Return the (X, Y) coordinate for the center point of the cell that contains the specified text.  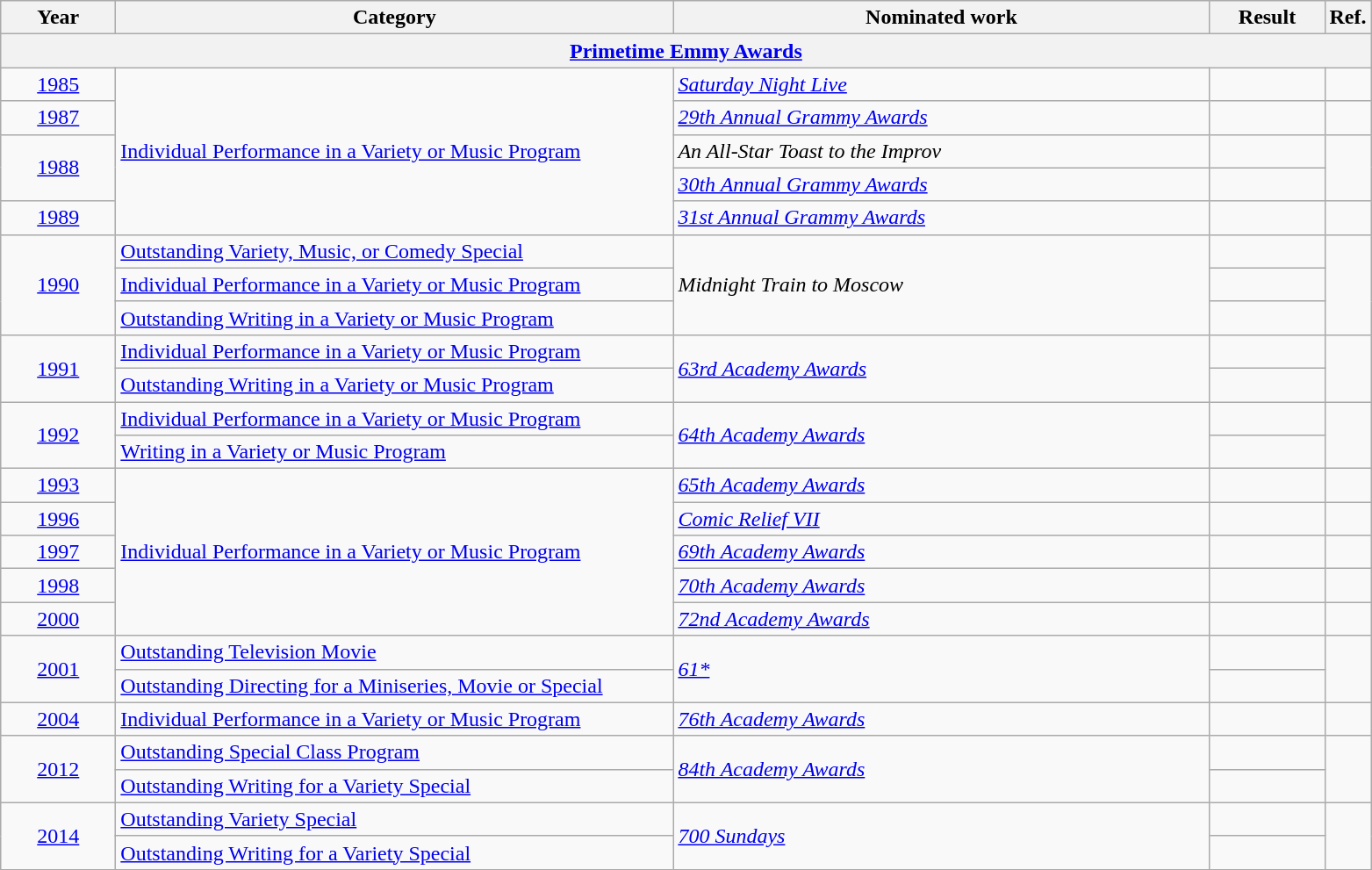
Outstanding Television Movie (395, 652)
2014 (58, 836)
1988 (58, 168)
69th Academy Awards (941, 552)
Ref. (1348, 18)
1992 (58, 435)
Year (58, 18)
1990 (58, 284)
72nd Academy Awards (941, 619)
63rd Academy Awards (941, 368)
29th Annual Grammy Awards (941, 118)
2000 (58, 619)
An All-Star Toast to the Improv (941, 151)
1996 (58, 519)
1987 (58, 118)
84th Academy Awards (941, 769)
700 Sundays (941, 836)
Primetime Emmy Awards (686, 51)
30th Annual Grammy Awards (941, 184)
1993 (58, 485)
1985 (58, 84)
70th Academy Awards (941, 586)
2004 (58, 719)
Result (1268, 18)
61* (941, 669)
1997 (58, 552)
65th Academy Awards (941, 485)
Nominated work (941, 18)
2001 (58, 669)
64th Academy Awards (941, 435)
Outstanding Variety Special (395, 819)
Writing in a Variety or Music Program (395, 452)
Category (395, 18)
Outstanding Variety, Music, or Comedy Special (395, 251)
Outstanding Special Class Program (395, 752)
Saturday Night Live (941, 84)
31st Annual Grammy Awards (941, 218)
2012 (58, 769)
1989 (58, 218)
76th Academy Awards (941, 719)
Midnight Train to Moscow (941, 284)
1998 (58, 586)
1991 (58, 368)
Comic Relief VII (941, 519)
Outstanding Directing for a Miniseries, Movie or Special (395, 686)
